Identify which cell holds the provided text, then report its (X, Y) central coordinate. 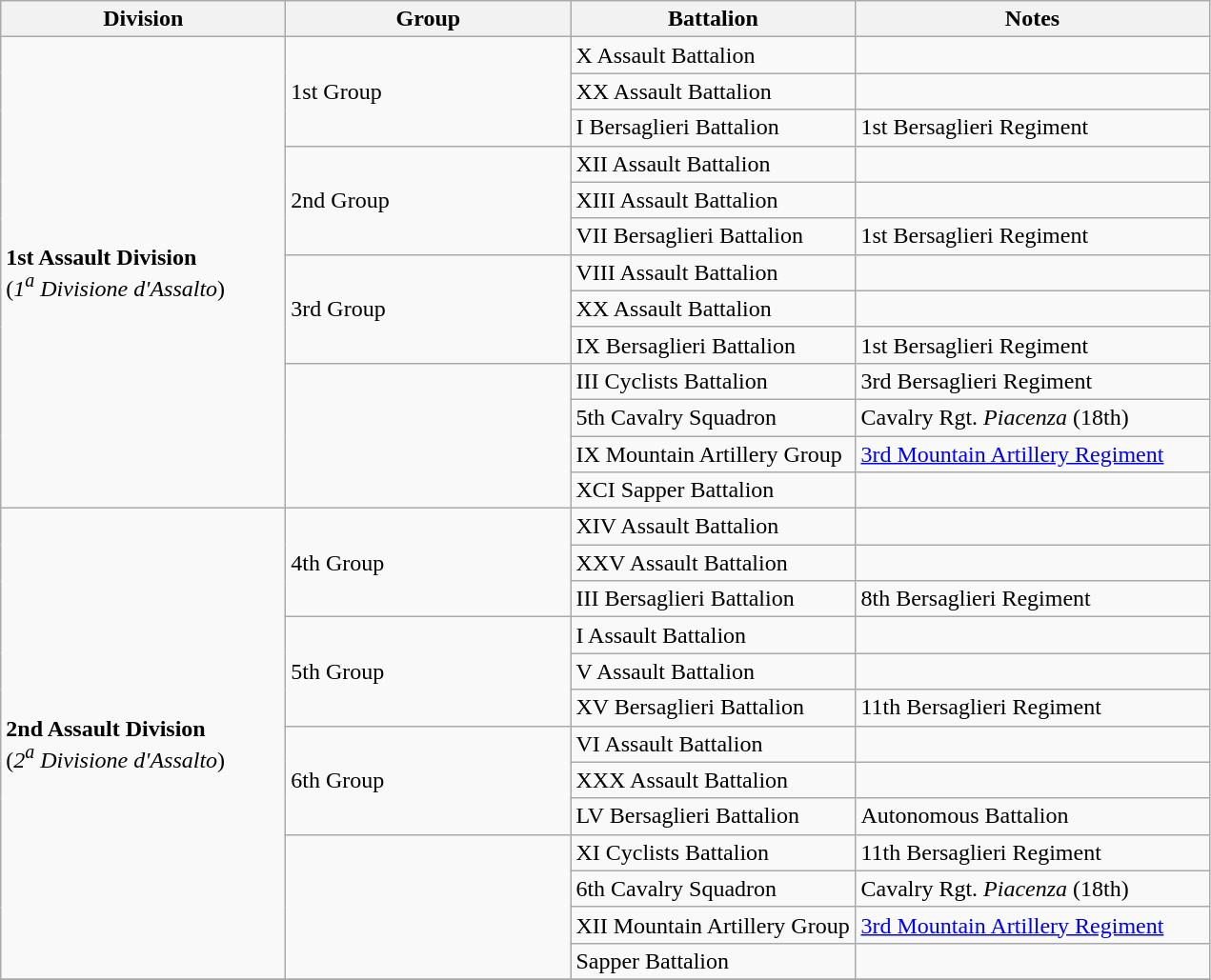
I Bersaglieri Battalion (713, 128)
VI Assault Battalion (713, 744)
5th Cavalry Squadron (713, 417)
I Assault Battalion (713, 635)
Battalion (713, 19)
XXV Assault Battalion (713, 563)
X Assault Battalion (713, 55)
VIII Assault Battalion (713, 272)
6th Cavalry Squadron (713, 889)
XCI Sapper Battalion (713, 490)
8th Bersaglieri Regiment (1033, 599)
1st Group (429, 91)
Group (429, 19)
XV Bersaglieri Battalion (713, 708)
XIII Assault Battalion (713, 200)
Division (143, 19)
3rd Bersaglieri Regiment (1033, 381)
1st Assault Division(1a Divisione d'Assalto) (143, 272)
5th Group (429, 671)
3rd Group (429, 309)
IX Mountain Artillery Group (713, 454)
2nd Assault Division(2a Divisione d'Assalto) (143, 745)
Notes (1033, 19)
XI Cyclists Battalion (713, 852)
VII Bersaglieri Battalion (713, 236)
XII Assault Battalion (713, 164)
Sapper Battalion (713, 961)
XII Mountain Artillery Group (713, 925)
IX Bersaglieri Battalion (713, 345)
Autonomous Battalion (1033, 816)
6th Group (429, 780)
III Cyclists Battalion (713, 381)
XXX Assault Battalion (713, 780)
LV Bersaglieri Battalion (713, 816)
XIV Assault Battalion (713, 527)
2nd Group (429, 200)
III Bersaglieri Battalion (713, 599)
V Assault Battalion (713, 671)
4th Group (429, 563)
